Detect which cell encompasses the target text, then output its [X, Y] center coordinate. 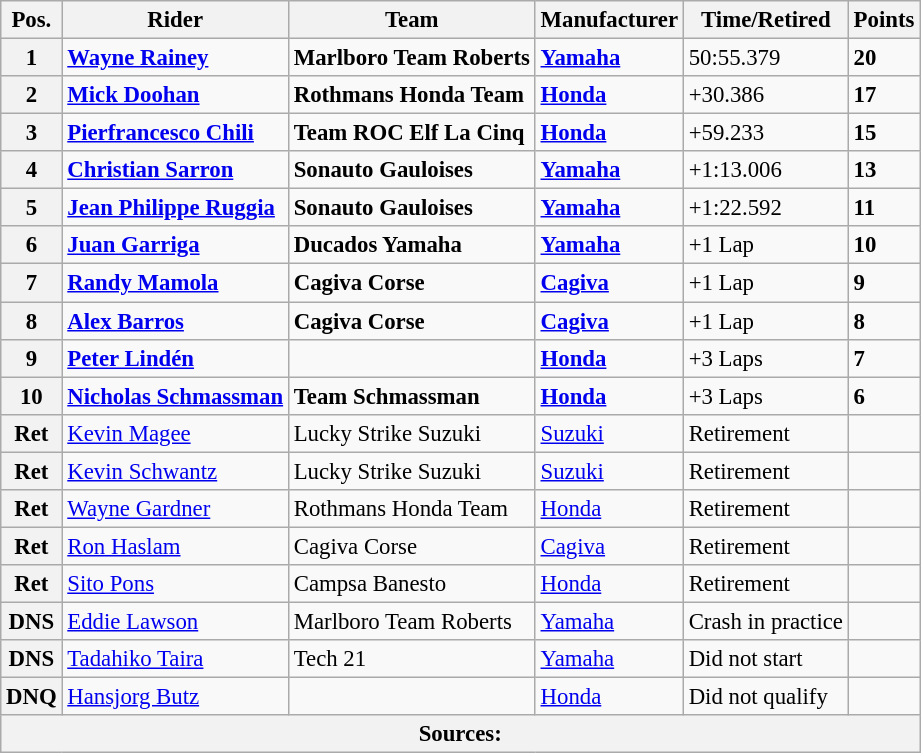
Tadahiko Taira [175, 659]
+59.233 [766, 133]
Kevin Magee [175, 433]
Team ROC Elf La Cinq [412, 133]
Sito Pons [175, 584]
Kevin Schwantz [175, 471]
Time/Retired [766, 20]
Did not qualify [766, 697]
2 [32, 95]
Did not start [766, 659]
Nicholas Schmassman [175, 396]
Team Schmassman [412, 396]
Pierfrancesco Chili [175, 133]
13 [884, 170]
15 [884, 133]
Wayne Gardner [175, 509]
Randy Mamola [175, 283]
3 [32, 133]
Rider [175, 20]
Hansjorg Butz [175, 697]
Team [412, 20]
+1:22.592 [766, 208]
Points [884, 20]
Ducados Yamaha [412, 245]
Christian Sarron [175, 170]
Mick Doohan [175, 95]
17 [884, 95]
Eddie Lawson [175, 621]
Sources: [460, 734]
Wayne Rainey [175, 58]
Crash in practice [766, 621]
DNQ [32, 697]
20 [884, 58]
50:55.379 [766, 58]
Ron Haslam [175, 546]
Pos. [32, 20]
1 [32, 58]
Manufacturer [609, 20]
11 [884, 208]
Juan Garriga [175, 245]
5 [32, 208]
Peter Lindén [175, 358]
+30.386 [766, 95]
Alex Barros [175, 321]
+1:13.006 [766, 170]
Jean Philippe Ruggia [175, 208]
Tech 21 [412, 659]
4 [32, 170]
Campsa Banesto [412, 584]
